For the text-containing cell, return its midpoint in (x, y) coordinate format. 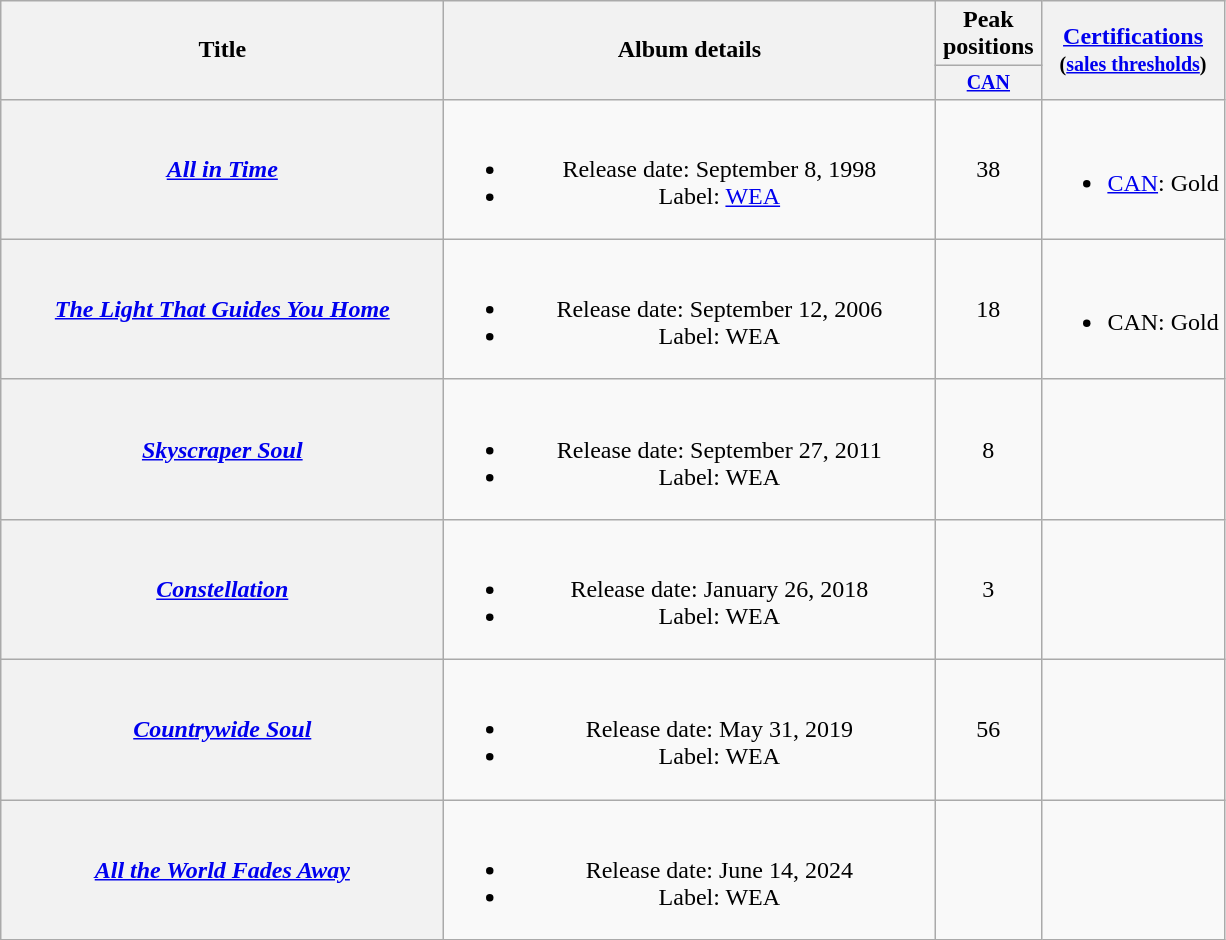
18 (988, 309)
Peak positions (988, 34)
Skyscraper Soul (222, 449)
Release date: June 14, 2024Label: WEA (690, 870)
Release date: May 31, 2019Label: WEA (690, 730)
56 (988, 730)
8 (988, 449)
The Light That Guides You Home (222, 309)
All the World Fades Away (222, 870)
All in Time (222, 169)
Title (222, 50)
Release date: September 12, 2006Label: WEA (690, 309)
Constellation (222, 589)
38 (988, 169)
3 (988, 589)
CAN (988, 82)
Countrywide Soul (222, 730)
Release date: September 8, 1998Label: WEA (690, 169)
Album details (690, 50)
Release date: September 27, 2011Label: WEA (690, 449)
Certifications(sales thresholds) (1133, 50)
Release date: January 26, 2018Label: WEA (690, 589)
